Return the [x, y] coordinate for the center point of the cell that contains the specified text.  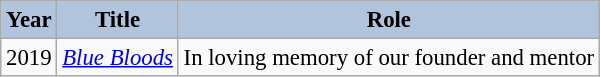
Role [388, 20]
Blue Bloods [118, 58]
In loving memory of our founder and mentor [388, 58]
2019 [29, 58]
Title [118, 20]
Year [29, 20]
